From the cell containing the given text, extract its center point as (x, y) coordinate. 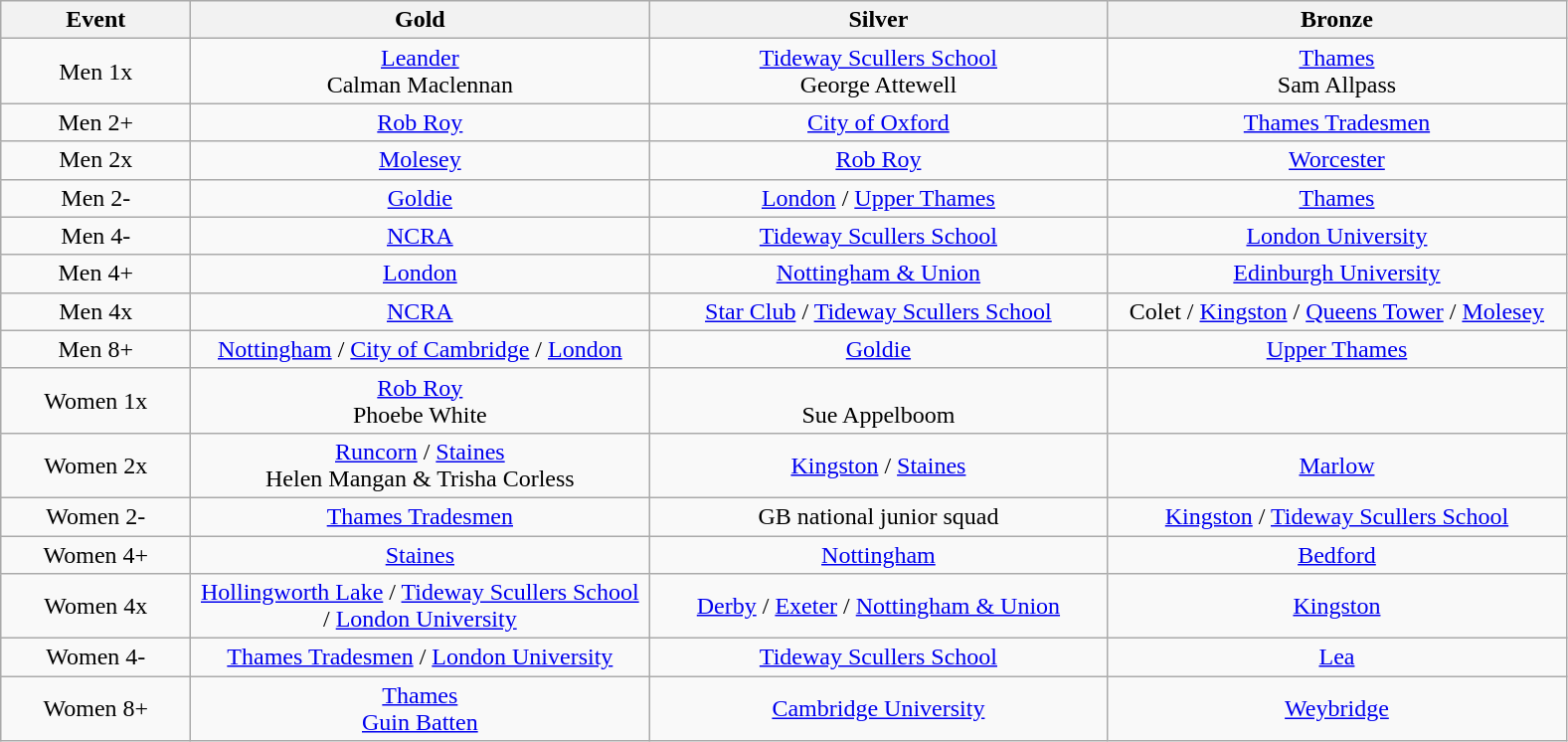
ThamesGuin Batten (420, 708)
Thames Tradesmen / London University (420, 657)
LeanderCalman Maclennan (420, 72)
Women 1x (95, 400)
Men 2- (95, 198)
Women 8+ (95, 708)
Nottingham & Union (879, 274)
Hollingworth Lake / Tideway Scullers School / London University (420, 607)
Men 2+ (95, 122)
Edinburgh University (1336, 274)
Men 8+ (95, 349)
Women 2x (95, 465)
Worcester (1336, 160)
Colet / Kingston / Queens Tower / Molesey (1336, 311)
Thames (1336, 198)
Cambridge University (879, 708)
Derby / Exeter / Nottingham & Union (879, 607)
Kingston / Staines (879, 465)
Men 2x (95, 160)
Men 1x (95, 72)
Men 4- (95, 236)
Tideway Scullers SchoolGeorge Attewell (879, 72)
City of Oxford (879, 122)
Bedford (1336, 554)
Sue Appelboom (879, 400)
Nottingham (879, 554)
Women 4x (95, 607)
Men 4x (95, 311)
Women 4+ (95, 554)
Gold (420, 20)
Star Club / Tideway Scullers School (879, 311)
London / Upper Thames (879, 198)
Lea (1336, 657)
London (420, 274)
Bronze (1336, 20)
Weybridge (1336, 708)
Men 4+ (95, 274)
Women 2- (95, 516)
London University (1336, 236)
Kingston (1336, 607)
Staines (420, 554)
Runcorn / StainesHelen Mangan & Trisha Corless (420, 465)
Women 4- (95, 657)
GB national junior squad (879, 516)
Event (95, 20)
Marlow (1336, 465)
Silver (879, 20)
Molesey (420, 160)
Nottingham / City of Cambridge / London (420, 349)
Upper Thames (1336, 349)
Rob RoyPhoebe White (420, 400)
Kingston / Tideway Scullers School (1336, 516)
ThamesSam Allpass (1336, 72)
